Determine the [x, y] coordinate at the center of the cell enclosing the given text.  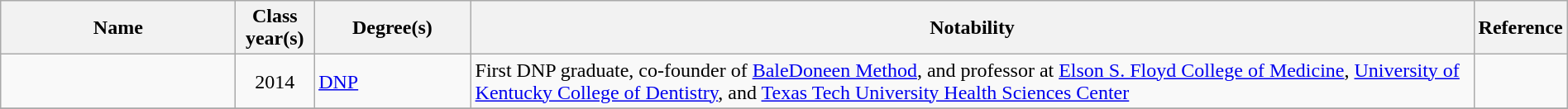
Name [118, 28]
2014 [275, 81]
Class year(s) [275, 28]
Degree(s) [392, 28]
Reference [1520, 28]
Notability [973, 28]
DNP [392, 81]
